For the text-containing cell, return its midpoint in (x, y) coordinate format. 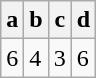
a (12, 20)
d (83, 20)
c (60, 20)
4 (36, 58)
3 (60, 58)
b (36, 20)
